Output the [x, y] coordinate of the center of the cell containing the given text.  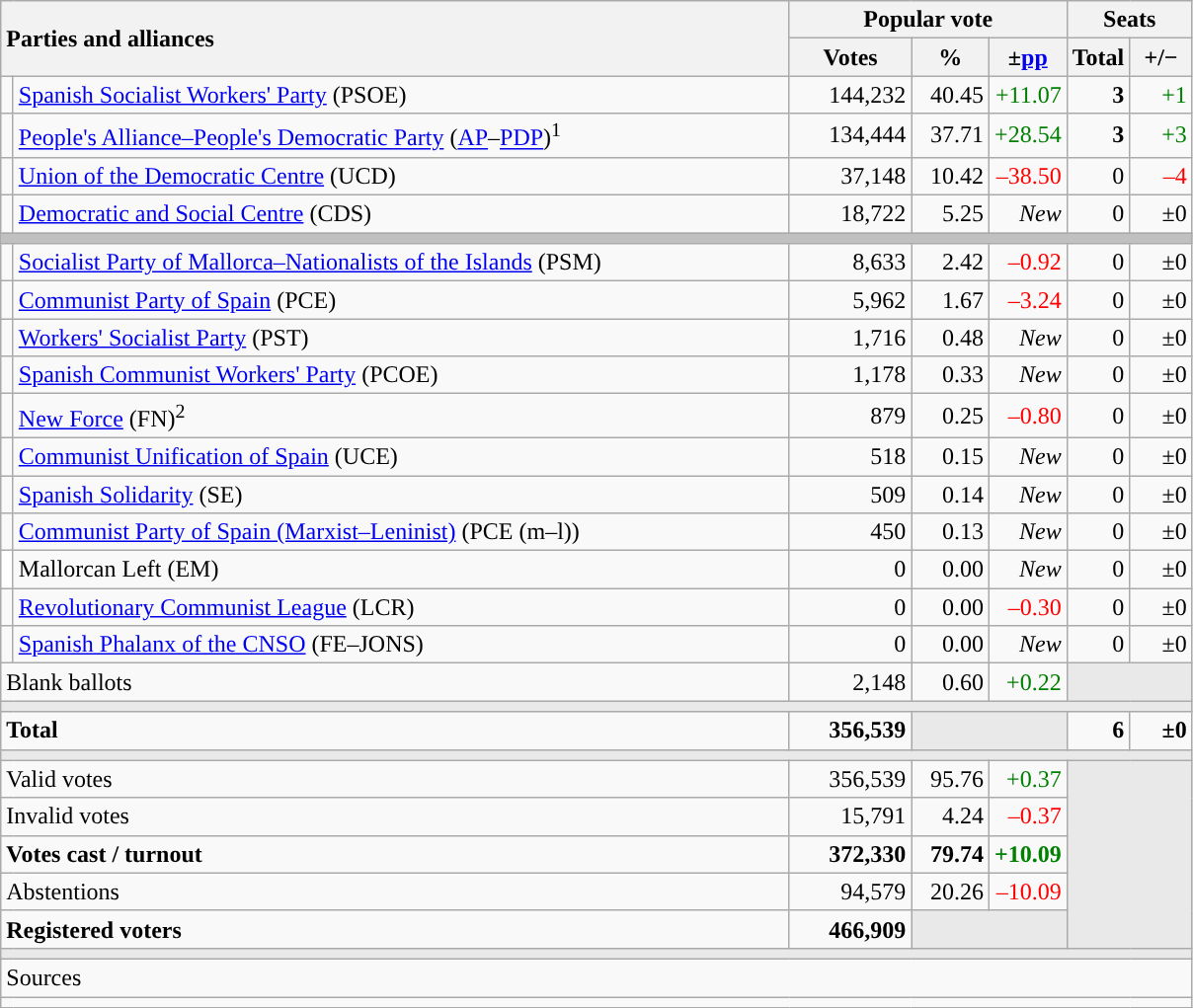
–0.80 [1027, 417]
New Force (FN)2 [401, 417]
0.60 [950, 682]
4.24 [950, 816]
Workers' Socialist Party (PST) [401, 338]
Blank ballots [395, 682]
466,909 [850, 929]
Parties and alliances [395, 39]
134,444 [850, 136]
40.45 [950, 95]
0.14 [950, 495]
+28.54 [1027, 136]
+/− [1161, 57]
Sources [596, 977]
18,722 [850, 214]
+1 [1161, 95]
Democratic and Social Centre (CDS) [401, 214]
Spanish Socialist Workers' Party (PSOE) [401, 95]
2.42 [950, 263]
1,716 [850, 338]
0.13 [950, 532]
Invalid votes [395, 816]
0.25 [950, 417]
518 [850, 456]
–0.92 [1027, 263]
Communist Party of Spain (PCE) [401, 300]
People's Alliance–People's Democratic Party (AP–PDP)1 [401, 136]
–3.24 [1027, 300]
Union of the Democratic Centre (UCD) [401, 176]
+11.07 [1027, 95]
15,791 [850, 816]
372,330 [850, 854]
+0.37 [1027, 779]
Spanish Communist Workers' Party (PCOE) [401, 375]
509 [850, 495]
5.25 [950, 214]
0.15 [950, 456]
144,232 [850, 95]
6 [1098, 731]
2,148 [850, 682]
Valid votes [395, 779]
+10.09 [1027, 854]
Spanish Phalanx of the CNSO (FE–JONS) [401, 645]
37.71 [950, 136]
–0.30 [1027, 607]
79.74 [950, 854]
Communist Unification of Spain (UCE) [401, 456]
Votes cast / turnout [395, 854]
±pp [1027, 57]
% [950, 57]
0.48 [950, 338]
1.67 [950, 300]
Revolutionary Communist League (LCR) [401, 607]
95.76 [950, 779]
Mallorcan Left (EM) [401, 570]
+3 [1161, 136]
–10.09 [1027, 892]
Spanish Solidarity (SE) [401, 495]
Abstentions [395, 892]
879 [850, 417]
–38.50 [1027, 176]
450 [850, 532]
10.42 [950, 176]
94,579 [850, 892]
–4 [1161, 176]
+0.22 [1027, 682]
0.33 [950, 375]
Communist Party of Spain (Marxist–Leninist) (PCE (m–l)) [401, 532]
Popular vote [928, 20]
Socialist Party of Mallorca–Nationalists of the Islands (PSM) [401, 263]
Registered voters [395, 929]
5,962 [850, 300]
1,178 [850, 375]
Votes [850, 57]
20.26 [950, 892]
8,633 [850, 263]
–0.37 [1027, 816]
Seats [1130, 20]
37,148 [850, 176]
